For the text-containing cell, return its midpoint in [x, y] coordinate format. 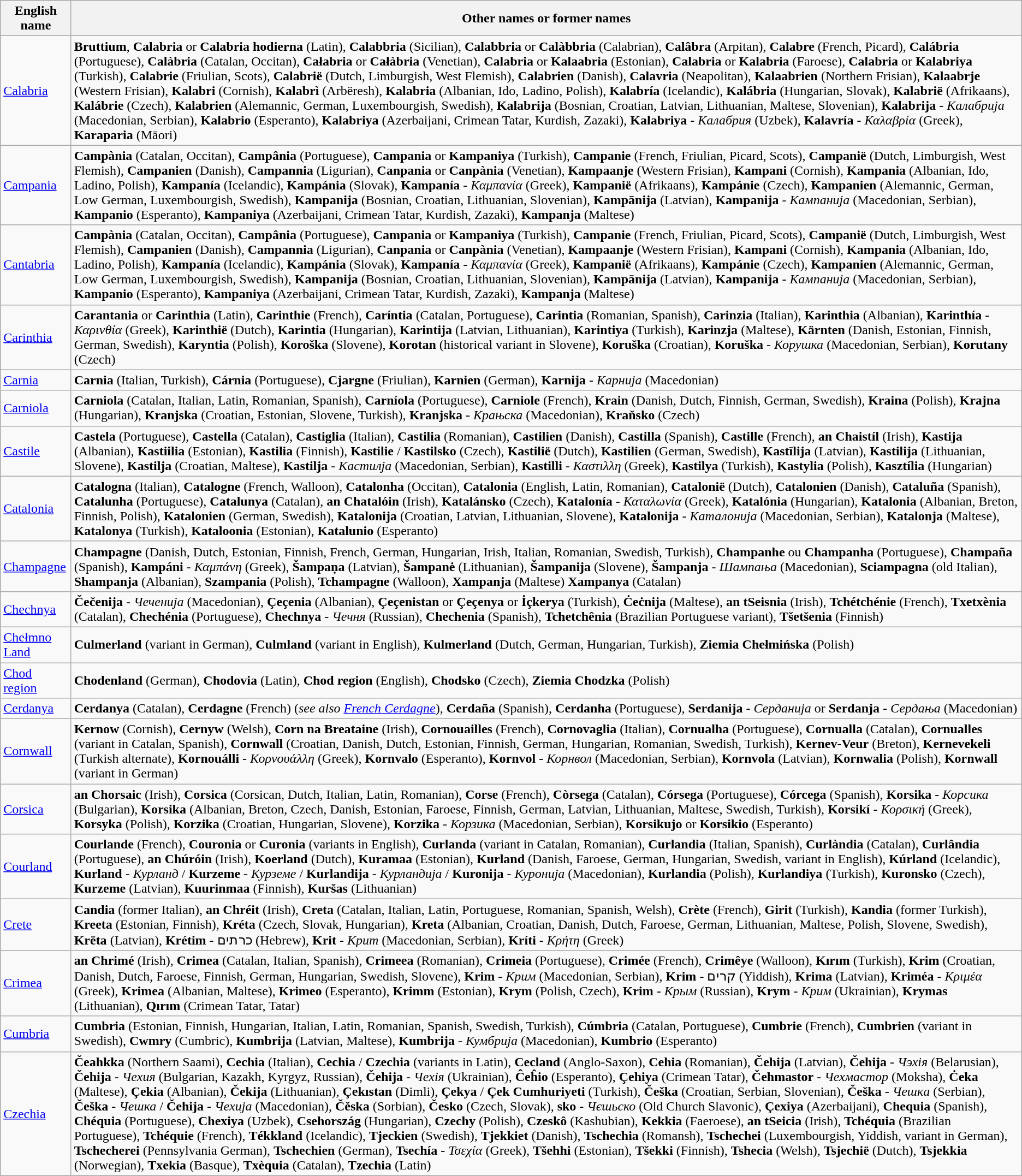
Cumbria [36, 1034]
Cantabria [36, 265]
Czechia [36, 1114]
Champagne [36, 566]
Chechnya [36, 609]
Chod region [36, 680]
Corsica [36, 809]
Cornwall [36, 751]
Crete [36, 925]
Culmerland (variant in German), Culmland (variant in English), Kulmerland (Dutch, German, Hungarian, Turkish), Ziemia Chełmińska (Polish) [546, 644]
Courland [36, 867]
Catalonia [36, 509]
Carinthia [36, 337]
Castile [36, 451]
Carnia (Italian, Turkish), Cárnia (Portuguese), Cjargne (Friulian), Karnien (German), Karnija - Карнија (Macedonian) [546, 380]
Campania [36, 185]
Cerdanya [36, 709]
Carnia [36, 380]
Calabria [36, 91]
Chodenland (German), Chodovia (Latin), Chod region (English), Chodsko (Czech), Ziemia Chodzka (Polish) [546, 680]
Chełmno Land [36, 644]
Carniola [36, 408]
Other names or former names [546, 19]
English name [36, 19]
Crimea [36, 983]
